Return the (X, Y) coordinate for the center point of the cell that contains the specified text.  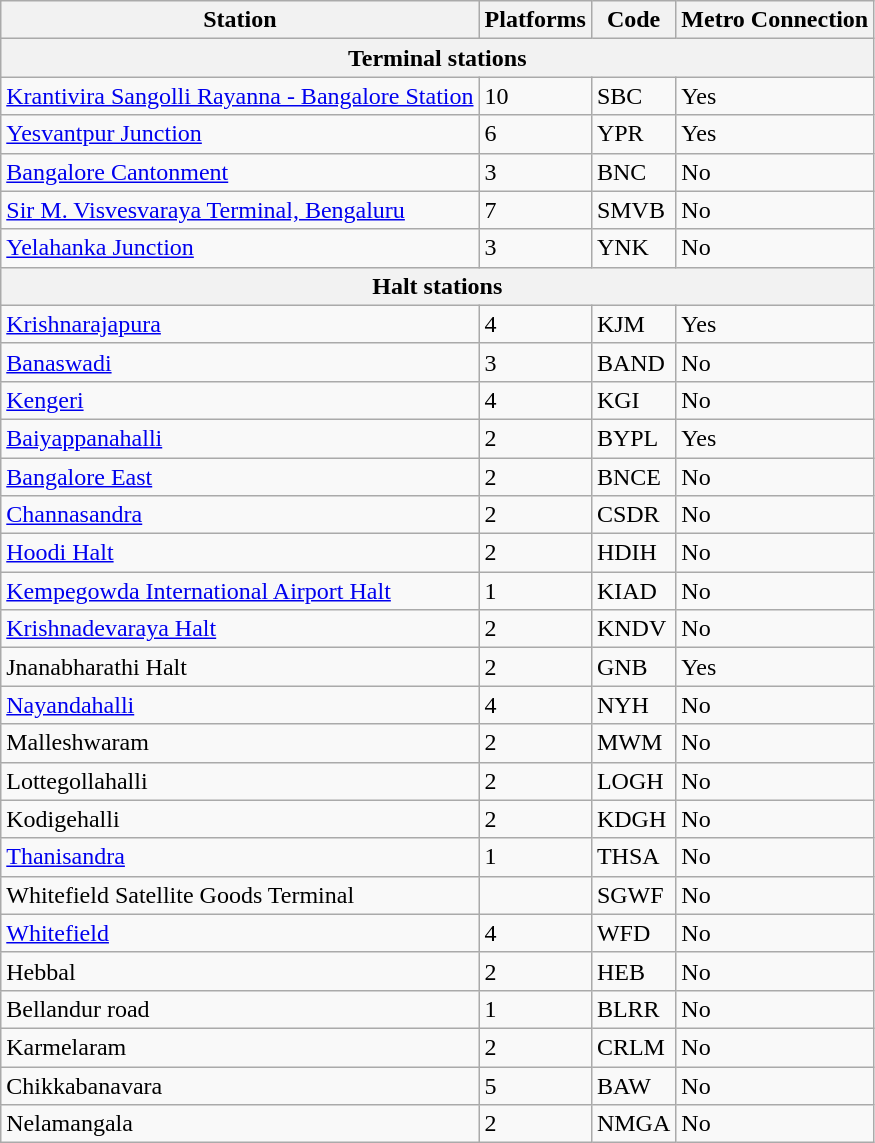
Platforms (535, 20)
Sir M. Visvesvaraya Terminal, Bengaluru (240, 210)
Bangalore East (240, 477)
Karmelaram (240, 1047)
10 (535, 96)
Whitefield Satellite Goods Terminal (240, 895)
CSDR (633, 515)
BAND (633, 362)
7 (535, 210)
Lottegollahalli (240, 781)
Banaswadi (240, 362)
HDIH (633, 553)
SMVB (633, 210)
Chikkabanavara (240, 1085)
KJM (633, 324)
KNDV (633, 629)
KIAD (633, 591)
BNC (633, 172)
KDGH (633, 819)
NMGA (633, 1124)
Kengeri (240, 400)
WFD (633, 933)
6 (535, 134)
Station (240, 20)
Krantivira Sangolli Rayanna - Bangalore Station (240, 96)
5 (535, 1085)
LOGH (633, 781)
Whitefield (240, 933)
BYPL (633, 438)
THSA (633, 857)
SBC (633, 96)
BAW (633, 1085)
NYH (633, 705)
Code (633, 20)
MWM (633, 743)
Yelahanka Junction (240, 248)
Bellandur road (240, 1009)
Hebbal (240, 971)
BLRR (633, 1009)
Kempegowda International Airport Halt (240, 591)
Nelamangala (240, 1124)
Terminal stations (438, 58)
Hoodi Halt (240, 553)
Halt stations (438, 286)
GNB (633, 667)
HEB (633, 971)
KGI (633, 400)
CRLM (633, 1047)
Channasandra (240, 515)
YNK (633, 248)
Bangalore Cantonment (240, 172)
Malleshwaram (240, 743)
YPR (633, 134)
Yesvantpur Junction (240, 134)
Jnanabharathi Halt (240, 667)
Kodigehalli (240, 819)
Nayandahalli (240, 705)
SGWF (633, 895)
Krishnadevaraya Halt (240, 629)
Thanisandra (240, 857)
Krishnarajapura (240, 324)
Baiyappanahalli (240, 438)
BNCE (633, 477)
Metro Connection (775, 20)
